For the text-containing cell, return its midpoint in (X, Y) coordinate format. 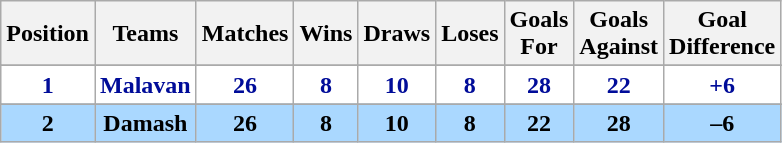
Wins (326, 34)
1 (48, 85)
+6 (722, 85)
2 (48, 123)
Draws (397, 34)
GoalsFor (539, 34)
Matches (245, 34)
Damash (145, 123)
GoalsAgainst (619, 34)
Teams (145, 34)
–6 (722, 123)
Loses (470, 34)
Malavan (145, 85)
GoalDifference (722, 34)
Position (48, 34)
